Search for the cell housing the specified text and yield its (X, Y) center coordinate. 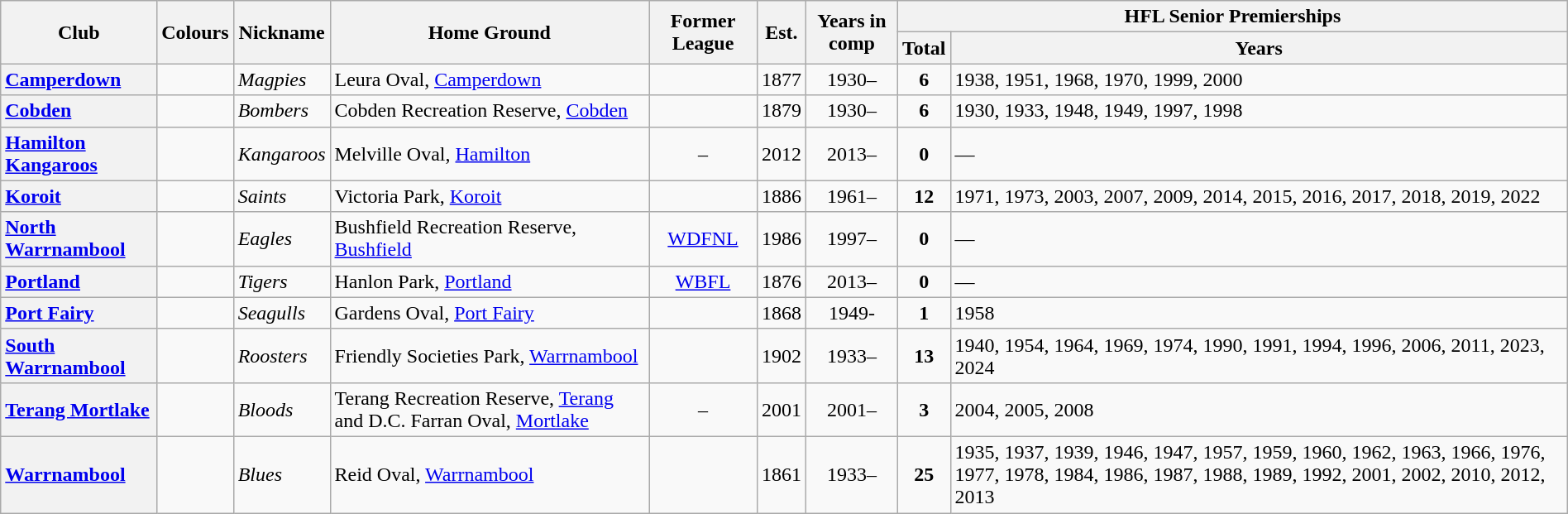
1971, 1973, 2003, 2007, 2009, 2014, 2015, 2016, 2017, 2018, 2019, 2022 (1259, 196)
Camperdown (79, 79)
Port Fairy (79, 313)
1 (924, 313)
1986 (781, 238)
Home Ground (490, 32)
Warrnambool (79, 474)
Years (1259, 48)
Seagulls (281, 313)
Est. (781, 32)
WBFL (703, 281)
1949- (852, 313)
1876 (781, 281)
Reid Oval, Warrnambool (490, 474)
1997– (852, 238)
1958 (1259, 313)
1902 (781, 356)
2012 (781, 154)
1868 (781, 313)
Gardens Oval, Port Fairy (490, 313)
1961– (852, 196)
2001– (852, 409)
Saints (281, 196)
Roosters (281, 356)
Years in comp (852, 32)
3 (924, 409)
Leura Oval, Camperdown (490, 79)
1930, 1933, 1948, 1949, 1997, 1998 (1259, 111)
Total (924, 48)
Melville Oval, Hamilton (490, 154)
13 (924, 356)
12 (924, 196)
1940, 1954, 1964, 1969, 1974, 1990, 1991, 1994, 1996, 2006, 2011, 2023, 2024 (1259, 356)
Tigers (281, 281)
1886 (781, 196)
South Warrnambool (79, 356)
WDFNL (703, 238)
Cobden (79, 111)
Terang Recreation Reserve, Terang and D.C. Farran Oval, Mortlake (490, 409)
Kangaroos (281, 154)
1935, 1937, 1939, 1946, 1947, 1957, 1959, 1960, 1962, 1963, 1966, 1976, 1977, 1978, 1984, 1986, 1987, 1988, 1989, 1992, 2001, 2002, 2010, 2012, 2013 (1259, 474)
Friendly Societies Park, Warrnambool (490, 356)
1877 (781, 79)
2004, 2005, 2008 (1259, 409)
Portland (79, 281)
Club (79, 32)
Hamilton Kangaroos (79, 154)
Nickname (281, 32)
1861 (781, 474)
Former League (703, 32)
Hanlon Park, Portland (490, 281)
2001 (781, 409)
Bombers (281, 111)
1879 (781, 111)
Terang Mortlake (79, 409)
Eagles (281, 238)
1938, 1951, 1968, 1970, 1999, 2000 (1259, 79)
Cobden Recreation Reserve, Cobden (490, 111)
Victoria Park, Koroit (490, 196)
HFL Senior Premierships (1232, 17)
25 (924, 474)
Bushfield Recreation Reserve, Bushfield (490, 238)
Bloods (281, 409)
Koroit (79, 196)
Magpies (281, 79)
Blues (281, 474)
North Warrnambool (79, 238)
Colours (195, 32)
